Extract the [x, y] coordinate from the center of the cell holding the provided text.  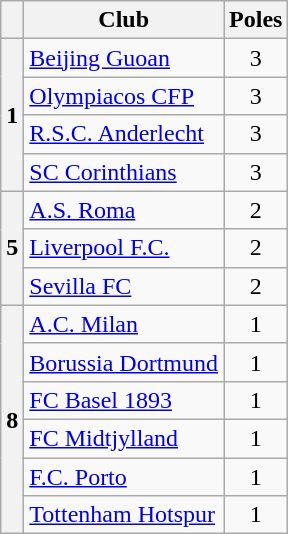
Tottenham Hotspur [124, 515]
SC Corinthians [124, 172]
Borussia Dortmund [124, 362]
Club [124, 20]
R.S.C. Anderlecht [124, 134]
Beijing Guoan [124, 58]
FC Basel 1893 [124, 400]
Liverpool F.C. [124, 248]
Sevilla FC [124, 286]
Olympiacos CFP [124, 96]
A.C. Milan [124, 324]
A.S. Roma [124, 210]
8 [12, 419]
F.C. Porto [124, 477]
5 [12, 248]
FC Midtjylland [124, 438]
Poles [256, 20]
